Capture the cell that displays the provided text and extract its [X, Y] central coordinate. 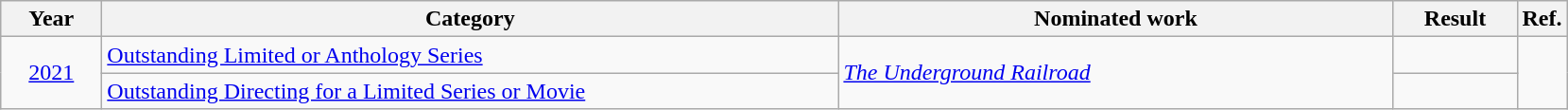
Result [1456, 19]
The Underground Railroad [1115, 73]
Outstanding Limited or Anthology Series [471, 55]
2021 [51, 73]
Year [51, 19]
Category [471, 19]
Ref. [1542, 19]
Outstanding Directing for a Limited Series or Movie [471, 91]
Nominated work [1115, 19]
